Capture the cell that displays the provided text and extract its [X, Y] central coordinate. 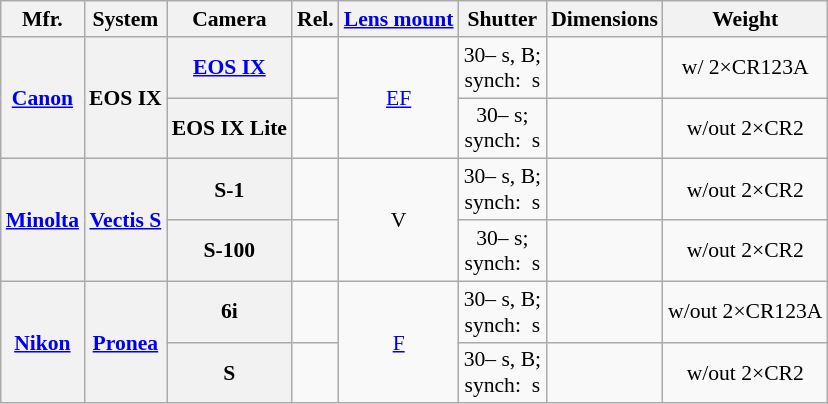
V [399, 220]
Weight [745, 19]
Canon [42, 98]
S-100 [230, 250]
S-1 [230, 190]
S [230, 372]
6i [230, 312]
Mfr. [42, 19]
Lens mount [399, 19]
EOS IX Lite [230, 128]
F [399, 342]
Shutter [502, 19]
Rel. [316, 19]
Dimensions [604, 19]
Nikon [42, 342]
Camera [230, 19]
Minolta [42, 220]
w/out 2×CR123A [745, 312]
Vectis S [126, 220]
Pronea [126, 342]
w/ 2×CR123A [745, 68]
System [126, 19]
EF [399, 98]
